Search for the cell housing the specified text and yield its (x, y) center coordinate. 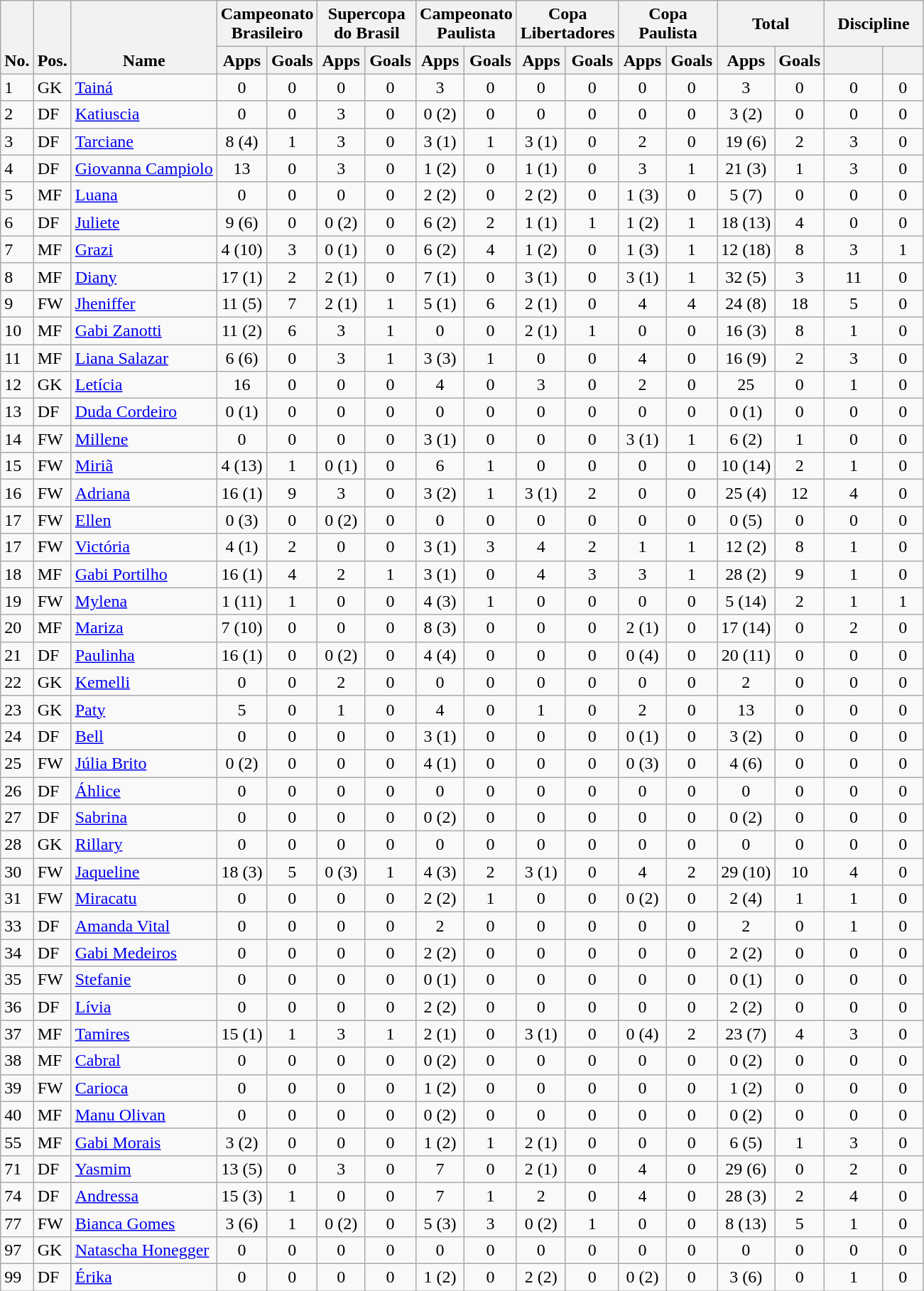
77 (17, 1223)
20 (11) (746, 655)
No. (17, 37)
Liana Salazar (143, 357)
Manu Olivan (143, 1115)
Gabi Medeiros (143, 953)
12 (2) (746, 547)
17 (14) (746, 628)
6 (5) (746, 1142)
97 (17, 1251)
Áhlice (143, 791)
Campeonato Brasileiro (267, 24)
37 (17, 1034)
16 (9) (746, 357)
Gabi Zanotti (143, 330)
Gabi Morais (143, 1142)
5 (1) (440, 303)
11 (5) (241, 303)
74 (17, 1196)
30 (17, 872)
16 (3) (746, 330)
Cabral (143, 1061)
21 (17, 655)
Name (143, 37)
5 (7) (746, 195)
7 (10) (241, 628)
23 (7) (746, 1034)
Katiuscia (143, 114)
Millene (143, 439)
24 (17, 736)
Campeonato Paulista (467, 24)
Tainá (143, 87)
Amanda Vital (143, 926)
11 (2) (241, 330)
2 (4) (746, 899)
35 (17, 980)
Copa Libertadores (567, 24)
Kemelli (143, 682)
Gabi Portilho (143, 574)
Discipline (874, 24)
7 (1) (440, 276)
4 (4) (440, 655)
31 (17, 899)
Miriã (143, 466)
39 (17, 1088)
Diany (143, 276)
17 (1) (241, 276)
Natascha Honegger (143, 1251)
Bell (143, 736)
15 (1) (241, 1034)
21 (3) (746, 168)
Luana (143, 195)
Miracatu (143, 899)
Copa Paulista (668, 24)
10 (14) (746, 466)
Adriana (143, 493)
8 (13) (746, 1223)
Duda Cordeiro (143, 412)
Jaqueline (143, 872)
19 (6) (746, 141)
6 (6) (241, 357)
Lívia (143, 1007)
99 (17, 1278)
Supercopa do Brasil (366, 24)
20 (17, 628)
15 (17, 466)
29 (6) (746, 1169)
28 (2) (746, 574)
3 (3) (440, 357)
Ellen (143, 520)
Érika (143, 1278)
5 (14) (746, 601)
27 (17, 818)
8 (4) (241, 141)
24 (8) (746, 303)
Yasmim (143, 1169)
Stefanie (143, 980)
Rillary (143, 845)
5 (3) (440, 1223)
Letícia (143, 385)
Paty (143, 709)
Juliete (143, 222)
33 (17, 926)
Giovanna Campiolo (143, 168)
22 (17, 682)
Carioca (143, 1088)
14 (17, 439)
Tamires (143, 1034)
23 (17, 709)
8 (3) (440, 628)
Paulinha (143, 655)
4 (6) (746, 763)
32 (5) (746, 276)
Mylena (143, 601)
34 (17, 953)
71 (17, 1169)
Andressa (143, 1196)
13 (5) (241, 1169)
18 (3) (241, 872)
Tarciane (143, 141)
Grazi (143, 249)
19 (17, 601)
Total (771, 24)
18 (13) (746, 222)
36 (17, 1007)
Pos. (53, 37)
0 (5) (746, 520)
Sabrina (143, 818)
Victória (143, 547)
29 (10) (746, 872)
Bianca Gomes (143, 1223)
38 (17, 1061)
1 (11) (241, 601)
55 (17, 1142)
25 (4) (746, 493)
9 (6) (241, 222)
26 (17, 791)
Jheniffer (143, 303)
40 (17, 1115)
Mariza (143, 628)
15 (3) (241, 1196)
Júlia Brito (143, 763)
28 (17, 845)
4 (10) (241, 249)
12 (18) (746, 249)
28 (3) (746, 1196)
4 (13) (241, 466)
